Identify which cell holds the provided text, then report its (x, y) central coordinate. 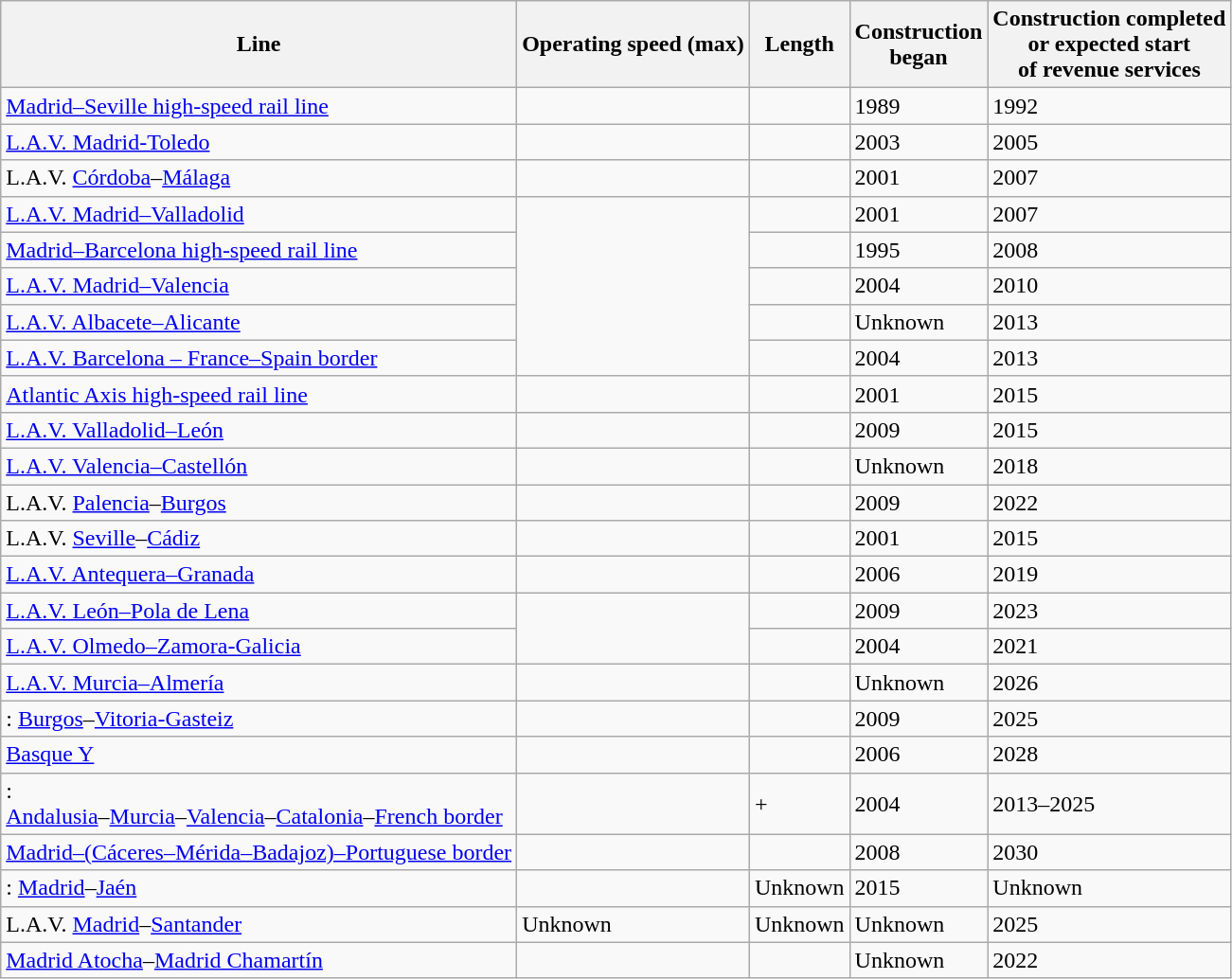
L.A.V. Madrid–Valladolid (259, 214)
2013–2025 (1110, 803)
L.A.V. Murcia–Almería (259, 683)
Line (259, 44)
2023 (1110, 611)
Madrid–Barcelona high-speed rail line (259, 250)
2019 (1110, 575)
Atlantic Axis high-speed rail line (259, 394)
2018 (1110, 466)
Operating speed (max) (634, 44)
Length (799, 44)
Madrid–(Cáceres–Mérida–Badajoz)–Portuguese border (259, 852)
2010 (1110, 286)
L.A.V. Valladolid–León (259, 430)
L.A.V. Antequera–Granada (259, 575)
L.A.V. Madrid-Toledo (259, 142)
2030 (1110, 852)
L.A.V. Palencia–Burgos (259, 503)
L.A.V. León–Pola de Lena (259, 611)
1992 (1110, 106)
1995 (919, 250)
2003 (919, 142)
+ (799, 803)
Madrid–Seville high-speed rail line (259, 106)
: Madrid–Jaén (259, 888)
L.A.V. Albacete–Alicante (259, 322)
L.A.V. Barcelona – France–Spain border (259, 358)
2028 (1110, 755)
2021 (1110, 647)
Madrid Atocha–Madrid Chamartín (259, 960)
Construction completed or expected startof revenue services (1110, 44)
L.A.V. Córdoba–Málaga (259, 178)
2005 (1110, 142)
Constructionbegan (919, 44)
L.A.V. Seville–Cádiz (259, 539)
L.A.V. Madrid–Santander (259, 924)
2026 (1110, 683)
Basque Y (259, 755)
1989 (919, 106)
: Burgos–Vitoria-Gasteiz (259, 719)
:Andalusia–Murcia–Valencia–Catalonia–French border (259, 803)
L.A.V. Valencia–Castellón (259, 466)
L.A.V. Olmedo–Zamora-Galicia (259, 647)
L.A.V. Madrid–Valencia (259, 286)
